From the cell containing the given text, extract its center point as [x, y] coordinate. 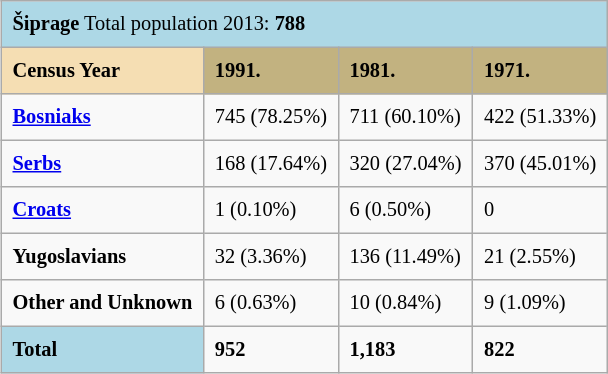
422 (51.33%) [540, 117]
Serbs [102, 163]
1,183 [406, 349]
745 (78.25%) [272, 117]
168 (17.64%) [272, 163]
1971. [540, 70]
Other and Unknown [102, 303]
Yugoslavians [102, 256]
6 (0.63%) [272, 303]
10 (0.84%) [406, 303]
136 (11.49%) [406, 256]
1 (0.10%) [272, 210]
9 (1.09%) [540, 303]
952 [272, 349]
1991. [272, 70]
Bosniaks [102, 117]
6 (0.50%) [406, 210]
0 [540, 210]
Šiprage Total population 2013: 788 [304, 24]
822 [540, 349]
370 (45.01%) [540, 163]
21 (2.55%) [540, 256]
711 (60.10%) [406, 117]
1981. [406, 70]
320 (27.04%) [406, 163]
Croats [102, 210]
32 (3.36%) [272, 256]
Census Year [102, 70]
Total [102, 349]
